From the cell containing the given text, extract its center point as [x, y] coordinate. 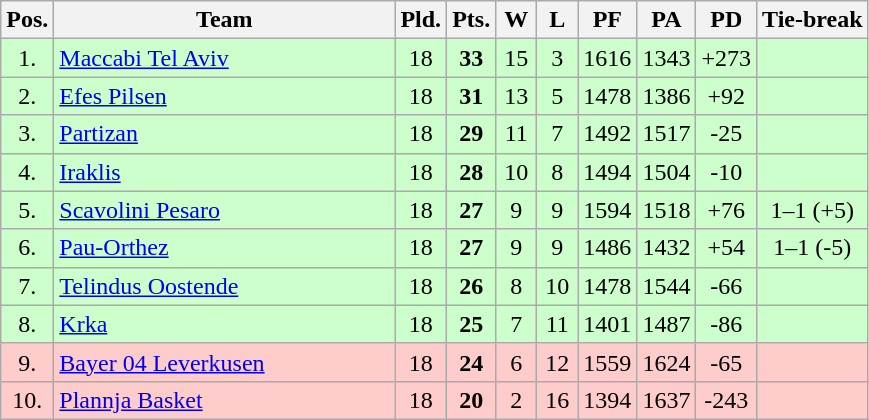
-25 [726, 134]
1544 [666, 286]
2. [28, 96]
Pau-Orthez [224, 248]
-86 [726, 324]
1–1 (-5) [813, 248]
Maccabi Tel Aviv [224, 58]
Partizan [224, 134]
28 [472, 172]
PF [608, 20]
29 [472, 134]
PD [726, 20]
26 [472, 286]
31 [472, 96]
1401 [608, 324]
4. [28, 172]
+273 [726, 58]
1492 [608, 134]
3 [558, 58]
1343 [666, 58]
Bayer 04 Leverkusen [224, 362]
6 [516, 362]
1624 [666, 362]
3. [28, 134]
1494 [608, 172]
Pld. [421, 20]
1518 [666, 210]
-10 [726, 172]
Team [224, 20]
1504 [666, 172]
Efes Pilsen [224, 96]
Telindus Oostende [224, 286]
1559 [608, 362]
20 [472, 400]
5. [28, 210]
13 [516, 96]
25 [472, 324]
Pos. [28, 20]
+54 [726, 248]
1. [28, 58]
1594 [608, 210]
PA [666, 20]
Scavolini Pesaro [224, 210]
1–1 (+5) [813, 210]
12 [558, 362]
1386 [666, 96]
15 [516, 58]
Krka [224, 324]
8. [28, 324]
5 [558, 96]
16 [558, 400]
10. [28, 400]
2 [516, 400]
1487 [666, 324]
1486 [608, 248]
6. [28, 248]
1432 [666, 248]
-243 [726, 400]
Iraklis [224, 172]
1394 [608, 400]
-66 [726, 286]
+92 [726, 96]
+76 [726, 210]
1517 [666, 134]
Plannja Basket [224, 400]
7. [28, 286]
24 [472, 362]
Pts. [472, 20]
Tie-break [813, 20]
9. [28, 362]
33 [472, 58]
L [558, 20]
W [516, 20]
1637 [666, 400]
1616 [608, 58]
-65 [726, 362]
